Detect which cell encompasses the target text, then output its [x, y] center coordinate. 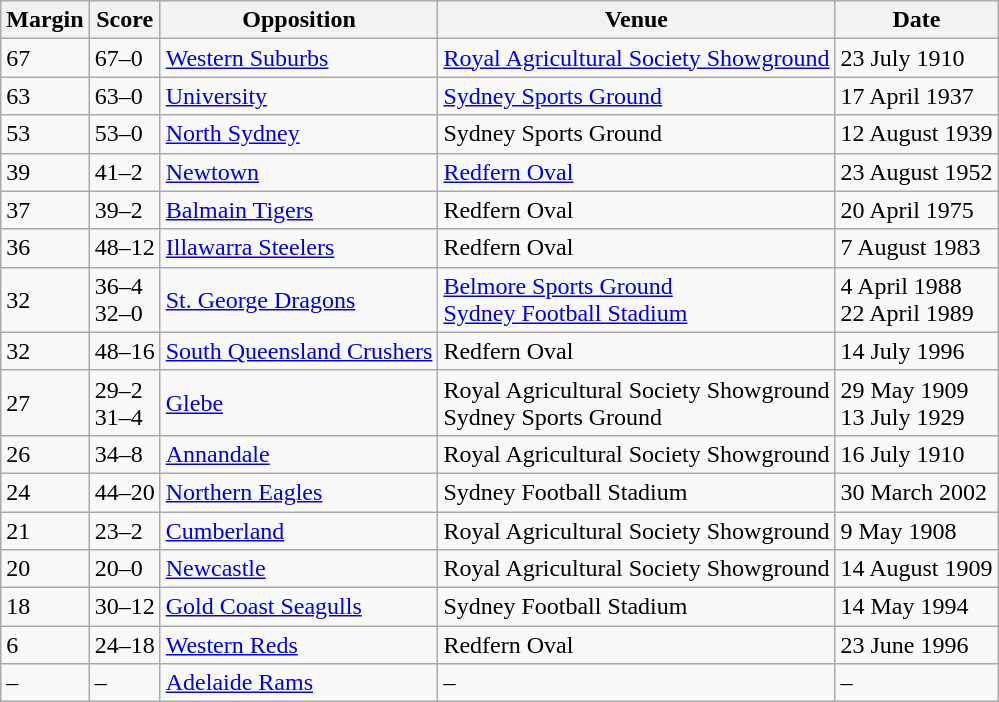
4 April 198822 April 1989 [916, 300]
26 [45, 454]
12 August 1939 [916, 134]
63–0 [124, 96]
Northern Eagles [299, 492]
Royal Agricultural Society ShowgroundSydney Sports Ground [636, 402]
Venue [636, 20]
36–432–0 [124, 300]
14 May 1994 [916, 607]
29 May 190913 July 1929 [916, 402]
Score [124, 20]
16 July 1910 [916, 454]
36 [45, 248]
18 [45, 607]
48–12 [124, 248]
Annandale [299, 454]
9 May 1908 [916, 531]
Gold Coast Seagulls [299, 607]
39 [45, 172]
67 [45, 58]
23 July 1910 [916, 58]
20–0 [124, 569]
Date [916, 20]
37 [45, 210]
Newtown [299, 172]
South Queensland Crushers [299, 351]
Western Suburbs [299, 58]
Glebe [299, 402]
14 August 1909 [916, 569]
17 April 1937 [916, 96]
23 June 1996 [916, 645]
6 [45, 645]
21 [45, 531]
14 July 1996 [916, 351]
20 [45, 569]
North Sydney [299, 134]
27 [45, 402]
Illawarra Steelers [299, 248]
23 August 1952 [916, 172]
39–2 [124, 210]
Newcastle [299, 569]
34–8 [124, 454]
Cumberland [299, 531]
24 [45, 492]
67–0 [124, 58]
24–18 [124, 645]
20 April 1975 [916, 210]
29–231–4 [124, 402]
Western Reds [299, 645]
53–0 [124, 134]
7 August 1983 [916, 248]
Margin [45, 20]
30–12 [124, 607]
41–2 [124, 172]
Opposition [299, 20]
23–2 [124, 531]
Balmain Tigers [299, 210]
30 March 2002 [916, 492]
Belmore Sports GroundSydney Football Stadium [636, 300]
St. George Dragons [299, 300]
48–16 [124, 351]
63 [45, 96]
53 [45, 134]
Adelaide Rams [299, 683]
University [299, 96]
44–20 [124, 492]
